Identify which cell holds the provided text, then report its (X, Y) central coordinate. 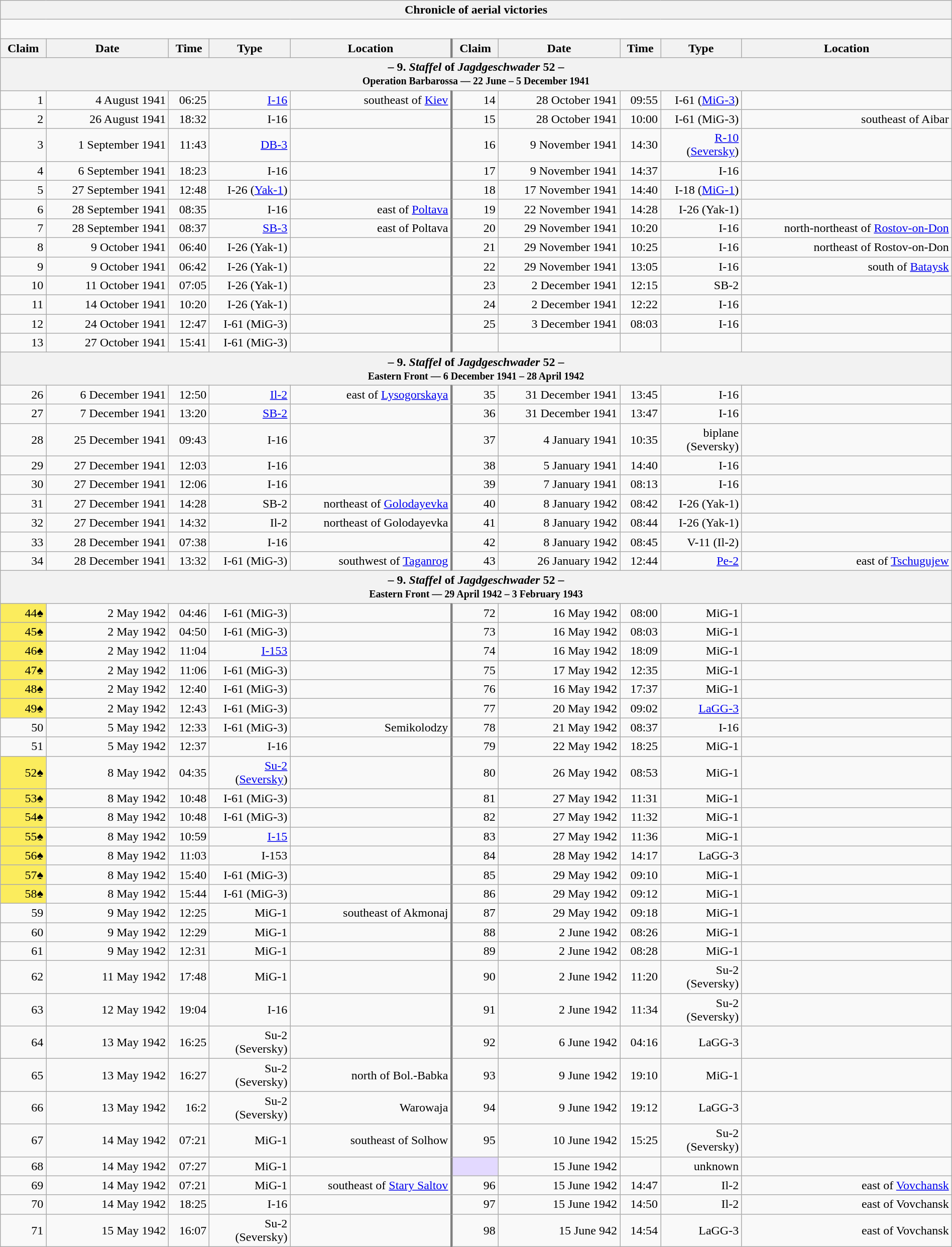
22 November 1941 (559, 209)
08:53 (641, 772)
6 (23, 209)
14:30 (641, 145)
7 (23, 228)
I-18 (MiG-1) (701, 190)
89 (475, 951)
I-15 (250, 836)
26 August 1941 (107, 119)
14 October 1941 (107, 305)
77 (475, 708)
south of Bataysk (847, 267)
55♠ (23, 836)
12:44 (641, 561)
10:35 (641, 440)
93 (475, 1075)
11 October 1941 (107, 286)
79 (475, 746)
26 May 1942 (559, 772)
07:27 (189, 1166)
13:32 (189, 561)
6 September 1941 (107, 171)
61 (23, 951)
95 (475, 1141)
14:32 (189, 523)
11:34 (641, 1010)
14:17 (641, 855)
3 (23, 145)
southeast of Solhow (371, 1141)
15:40 (189, 875)
10:59 (189, 836)
08:26 (641, 932)
06:40 (189, 247)
09:55 (641, 100)
4 August 1941 (107, 100)
60 (23, 932)
21 (475, 247)
13:45 (641, 395)
04:50 (189, 632)
13:05 (641, 267)
11:06 (189, 670)
DB-3 (250, 145)
38 (475, 465)
12:43 (189, 708)
8 (23, 247)
34 (23, 561)
96 (475, 1185)
26 (23, 395)
74 (475, 651)
7 December 1941 (107, 414)
68 (23, 1166)
Warowaja (371, 1107)
southeast of Kiev (371, 100)
25 December 1941 (107, 440)
88 (475, 932)
56♠ (23, 855)
15 May 1942 (107, 1230)
southeast of Akmonaj (371, 913)
90 (475, 977)
southwest of Taganrog (371, 561)
62 (23, 977)
17 November 1941 (559, 190)
22 May 1942 (559, 746)
16:27 (189, 1075)
06:42 (189, 267)
– 9. Staffel of Jagdgeschwader 52 –Eastern Front — 29 April 1942 – 3 February 1943 (476, 586)
Semikolodzy (371, 727)
10 June 1942 (559, 1141)
13:20 (189, 414)
3 December 1941 (559, 324)
98 (475, 1230)
29 (23, 465)
17:48 (189, 977)
11:20 (641, 977)
44♠ (23, 613)
58♠ (23, 894)
10 (23, 286)
18:23 (189, 171)
east of Tschugujew (847, 561)
11:43 (189, 145)
9 (23, 267)
northeast of Rostov-on-Don (847, 247)
12:22 (641, 305)
50 (23, 727)
70 (23, 1204)
48♠ (23, 689)
12:25 (189, 913)
7 January 1941 (559, 484)
51 (23, 746)
north of Bol.-Babka (371, 1075)
southeast of Stary Saltov (371, 1185)
69 (23, 1185)
11:36 (641, 836)
08:42 (641, 504)
08:00 (641, 613)
81 (475, 798)
18:32 (189, 119)
30 (23, 484)
12:29 (189, 932)
20 May 1942 (559, 708)
43 (475, 561)
10:00 (641, 119)
73 (475, 632)
66 (23, 1107)
11:03 (189, 855)
15:44 (189, 894)
64 (23, 1042)
15:25 (641, 1141)
– 9. Staffel of Jagdgeschwader 52 –Operation Barbarossa — 22 June – 5 December 1941 (476, 74)
6 December 1941 (107, 395)
12:31 (189, 951)
80 (475, 772)
57♠ (23, 875)
14 (475, 100)
east of Lysogorskaya (371, 395)
71 (23, 1230)
82 (475, 817)
83 (475, 836)
14:50 (641, 1204)
97 (475, 1204)
31 (23, 504)
10:25 (641, 247)
19 (475, 209)
76 (475, 689)
27 October 1941 (107, 343)
17 (475, 171)
12:33 (189, 727)
94 (475, 1107)
08:44 (641, 523)
09:10 (641, 875)
42 (475, 542)
1 September 1941 (107, 145)
46♠ (23, 651)
15 June 942 (559, 1230)
12:06 (189, 484)
12 (23, 324)
Pe-2 (701, 561)
45♠ (23, 632)
72 (475, 613)
biplane (Seversky) (701, 440)
04:46 (189, 613)
19:10 (641, 1075)
16:07 (189, 1230)
20 (475, 228)
4 January 1941 (559, 440)
19:04 (189, 1010)
14:47 (641, 1185)
28 (23, 440)
91 (475, 1010)
6 June 1942 (559, 1042)
92 (475, 1042)
21 May 1942 (559, 727)
27 (23, 414)
16 (475, 145)
SB-3 (250, 228)
11:32 (641, 817)
39 (475, 484)
32 (23, 523)
09:43 (189, 440)
04:16 (641, 1042)
36 (475, 414)
85 (475, 875)
13 (23, 343)
15:41 (189, 343)
08:45 (641, 542)
63 (23, 1010)
17 May 1942 (559, 670)
65 (23, 1075)
54♠ (23, 817)
– 9. Staffel of Jagdgeschwader 52 –Eastern Front — 6 December 1941 – 28 April 1942 (476, 368)
08:35 (189, 209)
16:25 (189, 1042)
26 January 1942 (559, 561)
11 (23, 305)
78 (475, 727)
87 (475, 913)
35 (475, 395)
09:12 (641, 894)
11 May 1942 (107, 977)
19:12 (641, 1107)
14:37 (641, 171)
12:15 (641, 286)
09:18 (641, 913)
12:40 (189, 689)
north-northeast of Rostov-on-Don (847, 228)
24 October 1941 (107, 324)
16:2 (189, 1107)
2 (23, 119)
unknown (701, 1166)
18 (475, 190)
12:03 (189, 465)
southeast of Aibar (847, 119)
24 (475, 305)
12:48 (189, 190)
25 (475, 324)
R-10 (Seversky) (701, 145)
33 (23, 542)
04:35 (189, 772)
15 (475, 119)
27 September 1941 (107, 190)
06:25 (189, 100)
75 (475, 670)
V-11 (Il-2) (701, 542)
53♠ (23, 798)
12:50 (189, 395)
12:47 (189, 324)
5 January 1941 (559, 465)
11:31 (641, 798)
07:38 (189, 542)
07:05 (189, 286)
23 (475, 286)
4 (23, 171)
13:47 (641, 414)
37 (475, 440)
11:04 (189, 651)
84 (475, 855)
52♠ (23, 772)
40 (475, 504)
47♠ (23, 670)
09:02 (641, 708)
5 (23, 190)
49♠ (23, 708)
1 (23, 100)
12 May 1942 (107, 1010)
59 (23, 913)
12:37 (189, 746)
67 (23, 1141)
08:28 (641, 951)
22 (475, 267)
08:13 (641, 484)
Chronicle of aerial victories (476, 10)
18:09 (641, 651)
12:35 (641, 670)
17:37 (641, 689)
86 (475, 894)
28 May 1942 (559, 855)
14:54 (641, 1230)
41 (475, 523)
